Scan for the cell matching the given text and deliver its [x, y] coordinate at center. 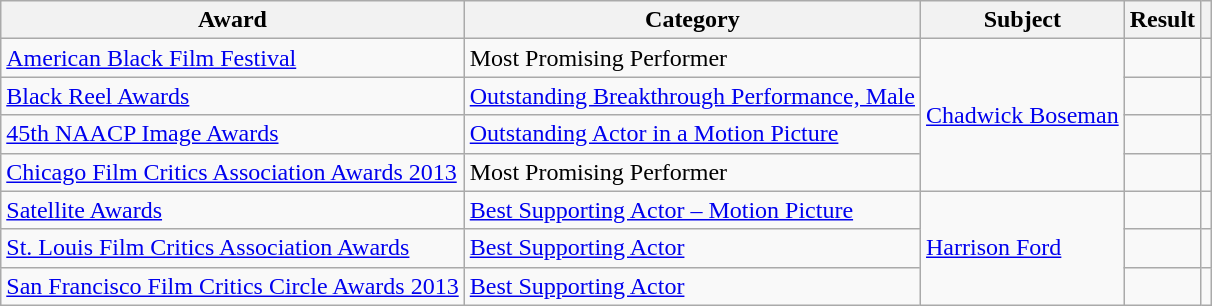
St. Louis Film Critics Association Awards [232, 248]
Chadwick Boseman [1023, 115]
Satellite Awards [232, 210]
San Francisco Film Critics Circle Awards 2013 [232, 286]
Harrison Ford [1023, 248]
Black Reel Awards [232, 96]
Chicago Film Critics Association Awards 2013 [232, 172]
45th NAACP Image Awards [232, 134]
Category [692, 20]
Outstanding Breakthrough Performance, Male [692, 96]
Outstanding Actor in a Motion Picture [692, 134]
American Black Film Festival [232, 58]
Award [232, 20]
Best Supporting Actor – Motion Picture [692, 210]
Subject [1023, 20]
Result [1162, 20]
